Find where the given text appears and provide that cell's center as (X, Y) coordinate. 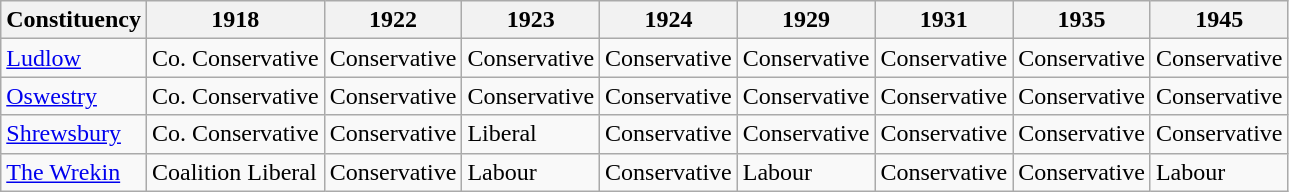
1945 (1219, 20)
Oswestry (74, 96)
1931 (944, 20)
Constituency (74, 20)
1924 (669, 20)
The Wrekin (74, 172)
1929 (806, 20)
1923 (531, 20)
Liberal (531, 134)
1918 (235, 20)
Shrewsbury (74, 134)
1935 (1082, 20)
Ludlow (74, 58)
Coalition Liberal (235, 172)
1922 (393, 20)
